Extract the [x, y] coordinate from the center of the cell holding the provided text.  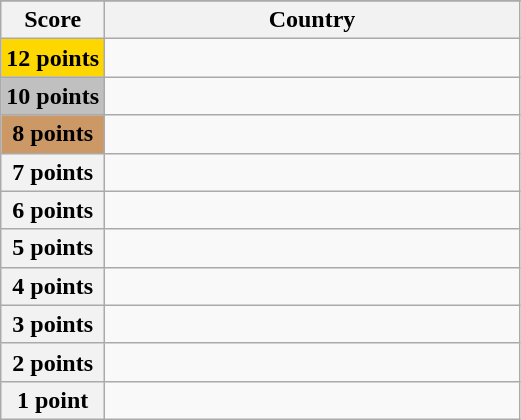
8 points [53, 134]
4 points [53, 286]
7 points [53, 172]
5 points [53, 248]
Score [53, 20]
Country [312, 20]
2 points [53, 362]
1 point [53, 400]
6 points [53, 210]
10 points [53, 96]
12 points [53, 58]
3 points [53, 324]
